Extract the [X, Y] coordinate from the center of the cell holding the provided text.  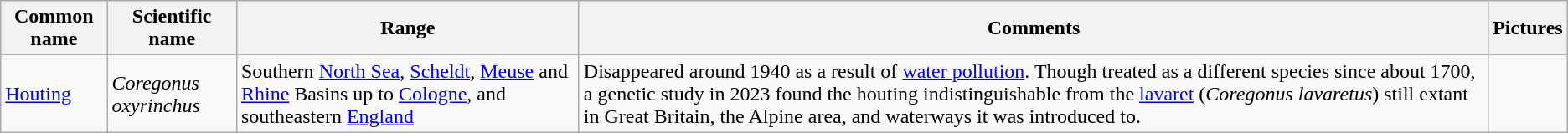
Houting [54, 94]
Coregonus oxyrinchus [173, 94]
Pictures [1528, 28]
Range [407, 28]
Southern North Sea, Scheldt, Meuse and Rhine Basins up to Cologne, and southeastern England [407, 94]
Comments [1034, 28]
Scientific name [173, 28]
Common name [54, 28]
